Output the (x, y) coordinate of the center of the cell containing the given text.  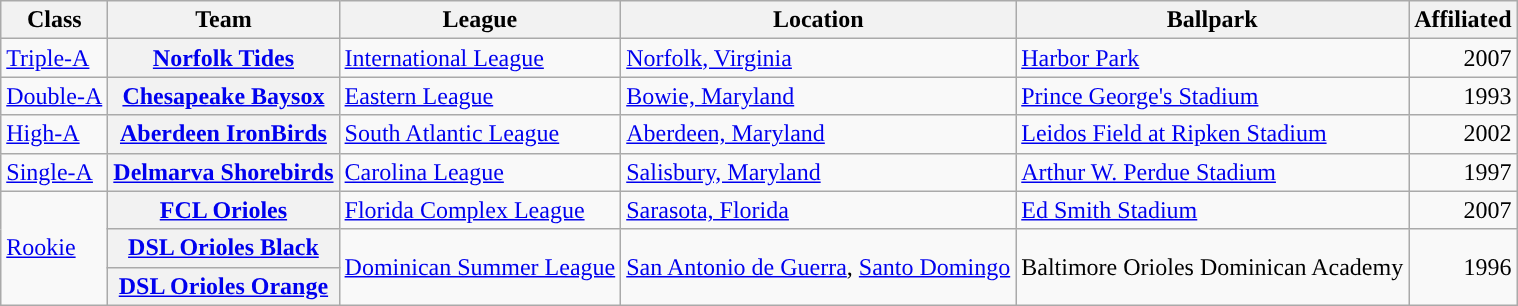
1996 (1463, 267)
Double-A (54, 96)
Arthur W. Perdue Stadium (1212, 172)
Norfolk Tides (224, 58)
International League (480, 58)
Dominican Summer League (480, 267)
Eastern League (480, 96)
Class (54, 20)
High-A (54, 134)
2002 (1463, 134)
Prince George's Stadium (1212, 96)
Norfolk, Virginia (818, 58)
Single-A (54, 172)
DSL Orioles Orange (224, 286)
Ballpark (1212, 20)
San Antonio de Guerra, Santo Domingo (818, 267)
Chesapeake Baysox (224, 96)
Salisbury, Maryland (818, 172)
FCL Orioles (224, 210)
Rookie (54, 248)
Triple-A (54, 58)
Ed Smith Stadium (1212, 210)
DSL Orioles Black (224, 248)
Aberdeen, Maryland (818, 134)
Baltimore Orioles Dominican Academy (1212, 267)
Affiliated (1463, 20)
Location (818, 20)
Delmarva Shorebirds (224, 172)
South Atlantic League (480, 134)
Carolina League (480, 172)
Leidos Field at Ripken Stadium (1212, 134)
Sarasota, Florida (818, 210)
1997 (1463, 172)
Team (224, 20)
League (480, 20)
Aberdeen IronBirds (224, 134)
Harbor Park (1212, 58)
Bowie, Maryland (818, 96)
1993 (1463, 96)
Florida Complex League (480, 210)
